Return (x, y) of the center of cell containing provided text 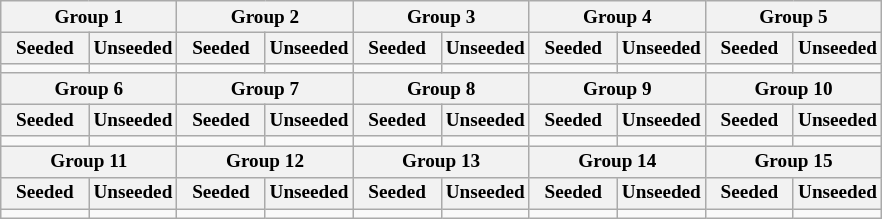
Group 11 (89, 161)
Group 10 (793, 89)
Group 1 (89, 17)
Group 12 (265, 161)
Group 13 (441, 161)
Group 5 (793, 17)
Group 9 (617, 89)
Group 8 (441, 89)
Group 4 (617, 17)
Group 2 (265, 17)
Group 7 (265, 89)
Group 15 (793, 161)
Group 6 (89, 89)
Group 14 (617, 161)
Group 3 (441, 17)
